Pinpoint the cell where the given text exists, returning its [X, Y] midpoint coordinate. 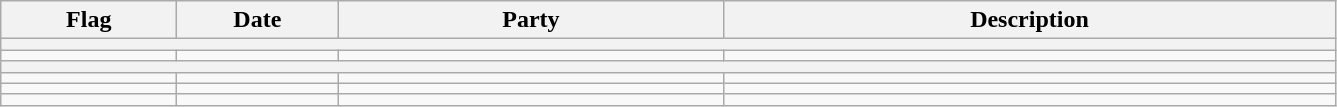
Description [1030, 20]
Flag [89, 20]
Party [531, 20]
Date [258, 20]
